Return the [X, Y] coordinate for the center point of the cell that contains the specified text.  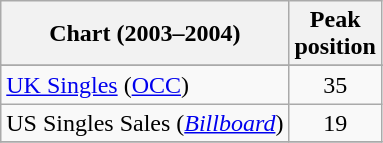
19 [335, 123]
US Singles Sales (Billboard) [145, 123]
Peakposition [335, 34]
Chart (2003–2004) [145, 34]
35 [335, 85]
UK Singles (OCC) [145, 85]
